From the cell containing the given text, extract its center point as (x, y) coordinate. 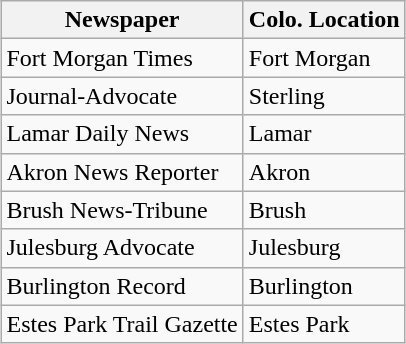
Julesburg Advocate (122, 248)
Journal-Advocate (122, 96)
Julesburg (324, 248)
Akron (324, 172)
Sterling (324, 96)
Estes Park (324, 324)
Colo. Location (324, 20)
Burlington Record (122, 286)
Estes Park Trail Gazette (122, 324)
Fort Morgan (324, 58)
Lamar (324, 134)
Lamar Daily News (122, 134)
Newspaper (122, 20)
Akron News Reporter (122, 172)
Burlington (324, 286)
Fort Morgan Times (122, 58)
Brush (324, 210)
Brush News-Tribune (122, 210)
